Find where the given text appears and provide that cell's center as (X, Y) coordinate. 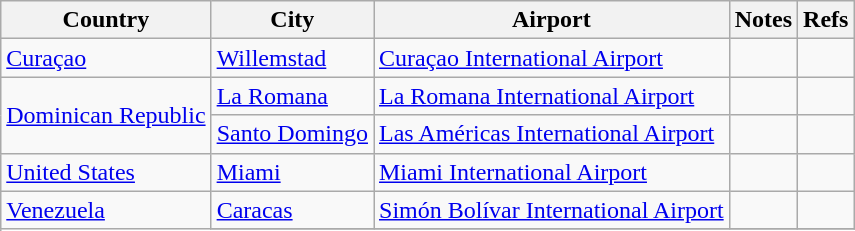
Dominican Republic (106, 115)
Notes (763, 20)
Country (106, 20)
Miami International Airport (552, 172)
Venezuela (106, 210)
Willemstad (292, 58)
United States (106, 172)
La Romana (292, 96)
Las Américas International Airport (552, 134)
Caracas (292, 210)
Miami (292, 172)
Simón Bolívar International Airport (552, 210)
Santo Domingo (292, 134)
Airport (552, 20)
Curaçao International Airport (552, 58)
Refs (826, 20)
City (292, 20)
Curaçao (106, 58)
La Romana International Airport (552, 96)
